Output the [x, y] coordinate of the center of the cell containing the given text.  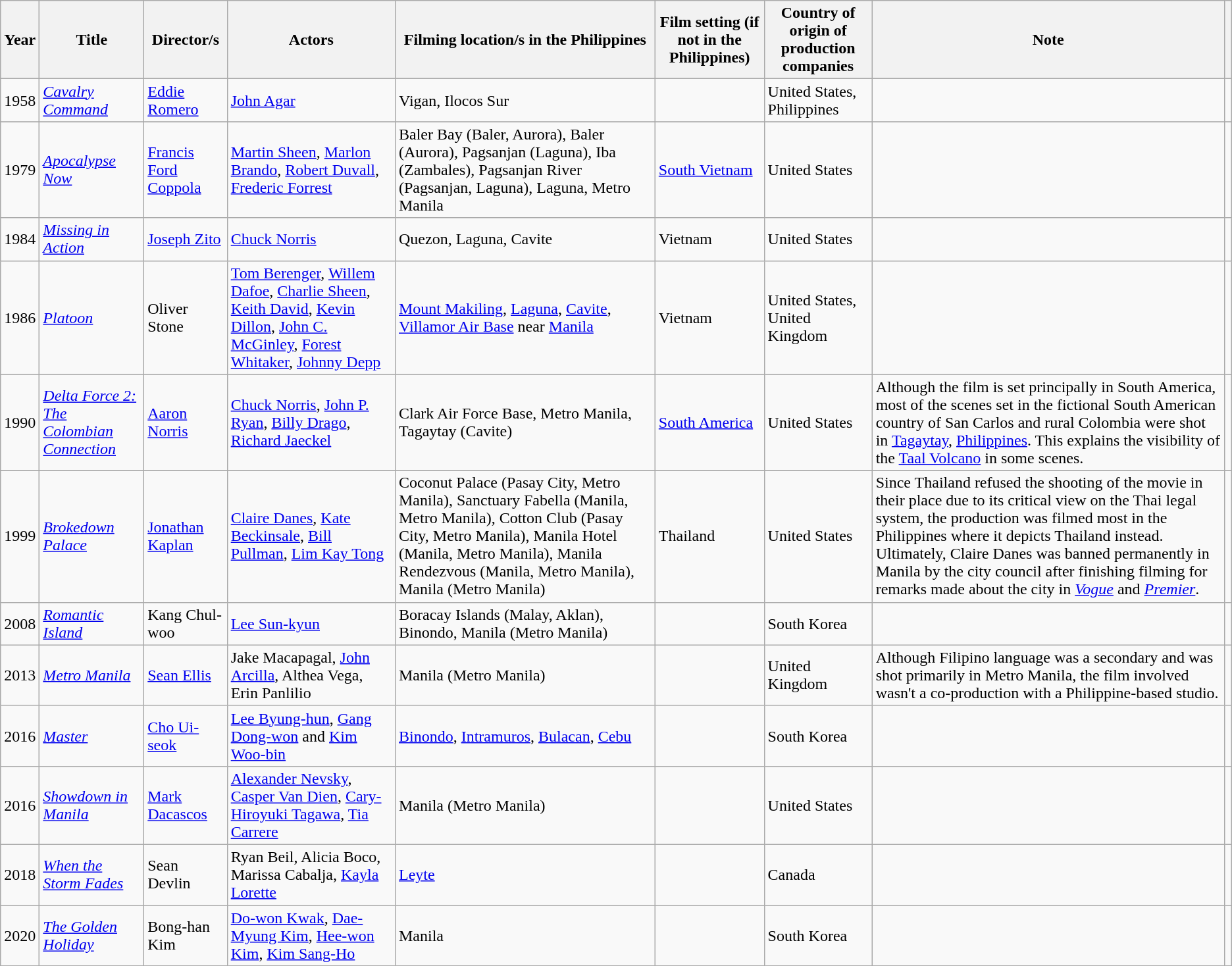
Canada [818, 875]
John Agar [311, 100]
The Golden Holiday [92, 936]
Oliver Stone [186, 317]
Mount Makiling, Laguna, Cavite, Villamor Air Base near Manila [525, 317]
Francis Ford Coppola [186, 170]
2013 [20, 675]
Vigan, Ilocos Sur [525, 100]
1958 [20, 100]
Sean Ellis [186, 675]
Binondo, Intramuros, Bulacan, Cebu [525, 736]
Lee Byung-hun, Gang Dong-won and Kim Woo-bin [311, 736]
Platoon [92, 317]
Apocalypse Now [92, 170]
Eddie Romero [186, 100]
Lee Sun-kyun [311, 624]
Showdown in Manila [92, 805]
Mark Dacascos [186, 805]
Note [1048, 39]
Claire Danes, Kate Beckinsale, Bill Pullman, Lim Kay Tong [311, 536]
Ryan Beil, Alicia Boco, Marissa Cabalja, Kayla Lorette [311, 875]
Delta Force 2: The Colombian Connection [92, 422]
Title [92, 39]
Boracay Islands (Malay, Aklan), Binondo, Manila (Metro Manila) [525, 624]
Alexander Nevsky, Casper Van Dien, Cary-Hiroyuki Tagawa, Tia Carrere [311, 805]
1999 [20, 536]
Kang Chul-woo [186, 624]
Cavalry Command [92, 100]
Year [20, 39]
Chuck Norris [311, 240]
Cho Ui-seok [186, 736]
Sean Devlin [186, 875]
Baler Bay (Baler, Aurora), Baler (Aurora), Pagsanjan (Laguna), Iba (Zambales), Pagsanjan River (Pagsanjan, Laguna), Laguna, Metro Manila [525, 170]
Chuck Norris, John P. Ryan, Billy Drago, Richard Jaeckel [311, 422]
Country of origin of production companies [818, 39]
Thailand [709, 536]
Tom Berenger, Willem Dafoe, Charlie Sheen, Keith David, Kevin Dillon, John C. McGinley, Forest Whitaker, Johnny Depp [311, 317]
Jake Macapagal, John Arcilla, Althea Vega, Erin Panlilio [311, 675]
Metro Manila [92, 675]
Actors [311, 39]
2008 [20, 624]
Brokedown Palace [92, 536]
Romantic Island [92, 624]
United States, United Kingdom [818, 317]
Director/s [186, 39]
Do-won Kwak, Dae-Myung Kim, Hee-won Kim, Kim Sang-Ho [311, 936]
1984 [20, 240]
Master [92, 736]
South Vietnam [709, 170]
Manila [525, 936]
Film setting (if not in the Philippines) [709, 39]
1990 [20, 422]
United Kingdom [818, 675]
Joseph Zito [186, 240]
Leyte [525, 875]
When the Storm Fades [92, 875]
Missing in Action [92, 240]
Bong-han Kim [186, 936]
Filming location/s in the Philippines [525, 39]
Aaron Norris [186, 422]
1986 [20, 317]
United States, Philippines [818, 100]
Clark Air Force Base, Metro Manila, Tagaytay (Cavite) [525, 422]
South America [709, 422]
2018 [20, 875]
Quezon, Laguna, Cavite [525, 240]
Jonathan Kaplan [186, 536]
2020 [20, 936]
1979 [20, 170]
Martin Sheen, Marlon Brando, Robert Duvall, Frederic Forrest [311, 170]
